Return (X, Y) of the center of cell containing provided text 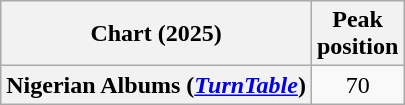
70 (357, 85)
Nigerian Albums (TurnTable) (156, 85)
Peakposition (357, 34)
Chart (2025) (156, 34)
